Capture the cell that displays the provided text and extract its (X, Y) central coordinate. 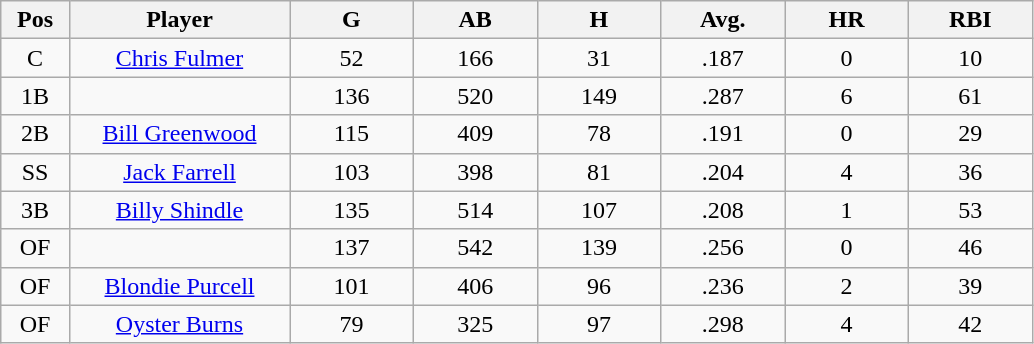
RBI (970, 20)
36 (970, 172)
.256 (723, 248)
78 (599, 134)
61 (970, 96)
G (352, 20)
10 (970, 58)
79 (352, 324)
Bill Greenwood (179, 134)
53 (970, 210)
2 (847, 286)
Billy Shindle (179, 210)
2B (36, 134)
SS (36, 172)
139 (599, 248)
514 (475, 210)
Blondie Purcell (179, 286)
1B (36, 96)
.287 (723, 96)
103 (352, 172)
.191 (723, 134)
409 (475, 134)
Oyster Burns (179, 324)
.298 (723, 324)
166 (475, 58)
115 (352, 134)
107 (599, 210)
398 (475, 172)
81 (599, 172)
325 (475, 324)
6 (847, 96)
AB (475, 20)
Avg. (723, 20)
46 (970, 248)
149 (599, 96)
1 (847, 210)
C (36, 58)
Jack Farrell (179, 172)
136 (352, 96)
Pos (36, 20)
542 (475, 248)
406 (475, 286)
.204 (723, 172)
H (599, 20)
HR (847, 20)
101 (352, 286)
3B (36, 210)
.208 (723, 210)
135 (352, 210)
97 (599, 324)
42 (970, 324)
520 (475, 96)
.187 (723, 58)
137 (352, 248)
31 (599, 58)
39 (970, 286)
.236 (723, 286)
Player (179, 20)
Chris Fulmer (179, 58)
29 (970, 134)
96 (599, 286)
52 (352, 58)
